Return [x, y] of the center of cell containing provided text 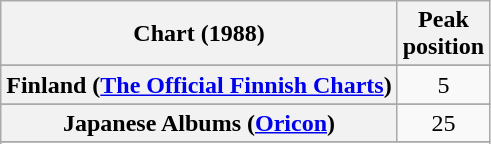
Peakposition [443, 34]
Japanese Albums (Oricon) [199, 123]
25 [443, 123]
Chart (1988) [199, 34]
Finland (The Official Finnish Charts) [199, 85]
5 [443, 85]
